From the cell containing the given text, extract its center point as (x, y) coordinate. 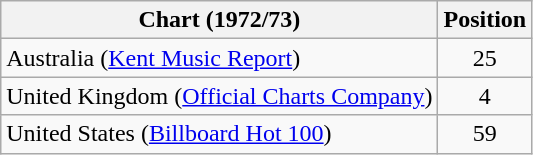
4 (485, 96)
United States (Billboard Hot 100) (220, 134)
Chart (1972/73) (220, 20)
25 (485, 58)
United Kingdom (Official Charts Company) (220, 96)
Position (485, 20)
59 (485, 134)
Australia (Kent Music Report) (220, 58)
